Output the [X, Y] coordinate of the center of the cell containing the given text.  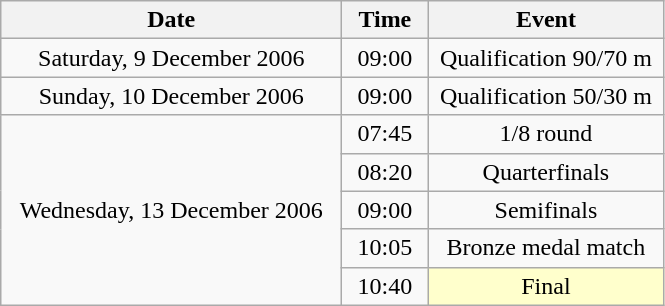
Time [385, 20]
08:20 [385, 172]
Sunday, 10 December 2006 [172, 96]
Qualification 50/30 m [546, 96]
Date [172, 20]
Semifinals [546, 210]
Qualification 90/70 m [546, 58]
Wednesday, 13 December 2006 [172, 210]
Quarterfinals [546, 172]
Saturday, 9 December 2006 [172, 58]
1/8 round [546, 134]
Event [546, 20]
10:05 [385, 248]
07:45 [385, 134]
Final [546, 286]
Bronze medal match [546, 248]
10:40 [385, 286]
